From the cell containing the given text, extract its center point as (X, Y) coordinate. 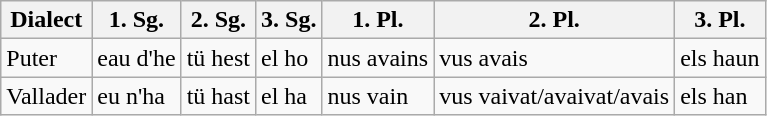
nus avains (378, 58)
eu n'ha (136, 96)
tü hest (218, 58)
vus vaivat/avaivat/avais (554, 96)
Vallader (46, 96)
3. Pl. (720, 20)
eau d'he (136, 58)
1. Sg. (136, 20)
el ha (289, 96)
el ho (289, 58)
vus avais (554, 58)
els haun (720, 58)
2. Sg. (218, 20)
2. Pl. (554, 20)
1. Pl. (378, 20)
Dialect (46, 20)
els han (720, 96)
3. Sg. (289, 20)
tü hast (218, 96)
nus vain (378, 96)
Puter (46, 58)
